Return the [X, Y] coordinate for the center point of the cell that contains the specified text.  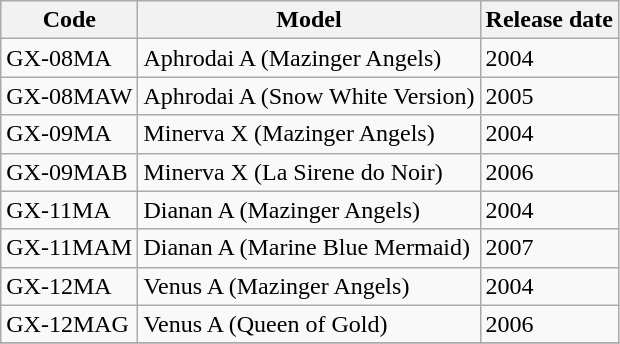
Dianan A (Mazinger Angels) [309, 210]
GX-09MA [70, 134]
GX-08MA [70, 58]
GX-12MAG [70, 324]
Aphrodai A (Mazinger Angels) [309, 58]
GX-11MAM [70, 248]
GX-09MAB [70, 172]
Model [309, 20]
Minerva X (Mazinger Angels) [309, 134]
GX-12MA [70, 286]
Dianan A (Marine Blue Mermaid) [309, 248]
Venus A (Queen of Gold) [309, 324]
Minerva X (La Sirene do Noir) [309, 172]
GX-11MA [70, 210]
Venus A (Mazinger Angels) [309, 286]
Release date [549, 20]
Code [70, 20]
Aphrodai A (Snow White Version) [309, 96]
2007 [549, 248]
2005 [549, 96]
GX-08MAW [70, 96]
